For the text-containing cell, return its midpoint in (X, Y) coordinate format. 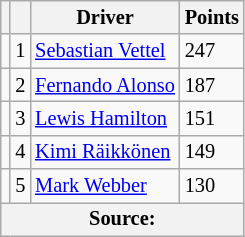
Driver (105, 17)
2 (20, 85)
130 (212, 186)
Fernando Alonso (105, 85)
247 (212, 51)
149 (212, 152)
Source: (122, 219)
Mark Webber (105, 186)
151 (212, 118)
5 (20, 186)
4 (20, 152)
Points (212, 17)
Lewis Hamilton (105, 118)
3 (20, 118)
Kimi Räikkönen (105, 152)
Sebastian Vettel (105, 51)
1 (20, 51)
187 (212, 85)
